Pinpoint the cell where the given text exists, returning its (X, Y) midpoint coordinate. 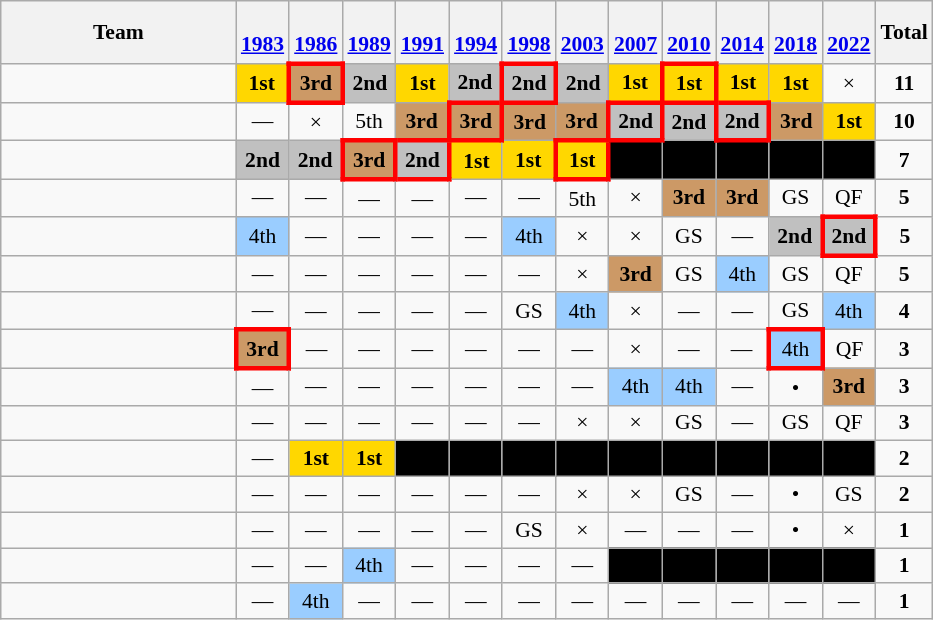
1991 (422, 32)
Total (904, 32)
2018 (796, 32)
10 (904, 122)
1986 (316, 32)
2014 (742, 32)
11 (904, 84)
1989 (368, 32)
1998 (528, 32)
1983 (262, 32)
2003 (582, 32)
2010 (688, 32)
7 (904, 160)
2007 (636, 32)
4 (904, 312)
Team (118, 32)
2022 (848, 32)
1994 (476, 32)
